Find where the given text appears and provide that cell's center as [X, Y] coordinate. 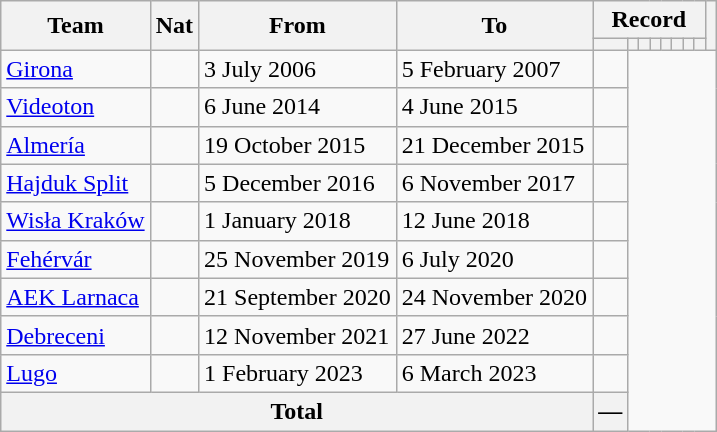
To [494, 26]
6 July 2020 [494, 259]
5 February 2007 [494, 69]
25 November 2019 [298, 259]
— [610, 411]
Videoton [76, 107]
24 November 2020 [494, 297]
Total [297, 411]
27 June 2022 [494, 335]
1 February 2023 [298, 373]
6 November 2017 [494, 183]
12 June 2018 [494, 221]
3 July 2006 [298, 69]
19 October 2015 [298, 145]
AEK Larnaca [76, 297]
Debreceni [76, 335]
21 December 2015 [494, 145]
Record [649, 20]
Wisła Kraków [76, 221]
12 November 2021 [298, 335]
Girona [76, 69]
21 September 2020 [298, 297]
Fehérvár [76, 259]
Team [76, 26]
1 January 2018 [298, 221]
Lugo [76, 373]
4 June 2015 [494, 107]
Almería [76, 145]
5 December 2016 [298, 183]
6 June 2014 [298, 107]
From [298, 26]
Hajduk Split [76, 183]
Nat [174, 26]
6 March 2023 [494, 373]
